Output the [x, y] coordinate of the center of the cell containing the given text.  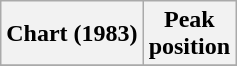
Peakposition [189, 34]
Chart (1983) [72, 34]
